Find where the given text appears and provide that cell's center as (X, Y) coordinate. 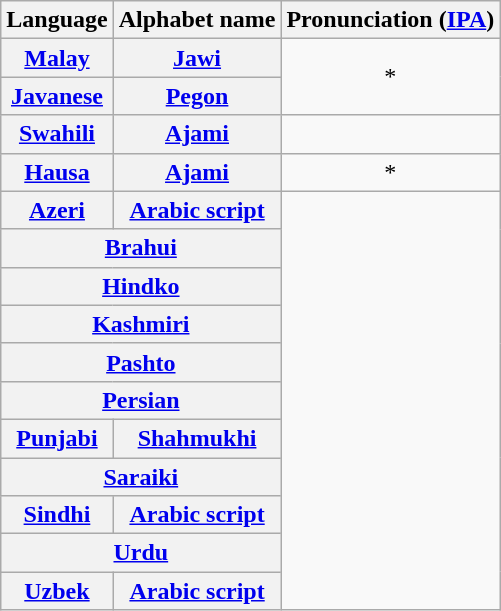
Uzbek (57, 591)
Punjabi (57, 438)
Language (57, 20)
Persian (141, 400)
Malay (57, 58)
Brahui (141, 248)
Pronunciation (IPA) (390, 20)
Swahili (57, 134)
Kashmiri (141, 324)
Urdu (141, 553)
Alphabet name (197, 20)
Hindko (141, 286)
Azeri (57, 210)
Javanese (57, 96)
Sindhi (57, 515)
Jawi (197, 58)
Hausa (57, 172)
Pashto (141, 362)
Pegon (197, 96)
Shahmukhi (197, 438)
Saraiki (141, 477)
